Extract the (x, y) coordinate from the center of the cell holding the provided text.  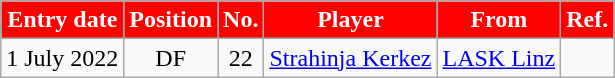
From (499, 20)
22 (241, 58)
Position (171, 20)
1 July 2022 (62, 58)
Player (350, 20)
LASK Linz (499, 58)
No. (241, 20)
Entry date (62, 20)
DF (171, 58)
Strahinja Kerkez (350, 58)
Ref. (588, 20)
